Capture the cell that displays the provided text and extract its (x, y) central coordinate. 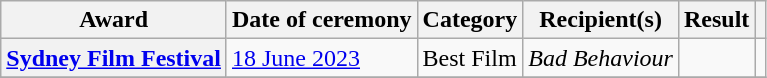
18 June 2023 (322, 58)
Award (114, 20)
Bad Behaviour (601, 58)
Result (716, 20)
Category (470, 20)
Best Film (470, 58)
Sydney Film Festival (114, 58)
Recipient(s) (601, 20)
Date of ceremony (322, 20)
